For the text-containing cell, return its midpoint in (X, Y) coordinate format. 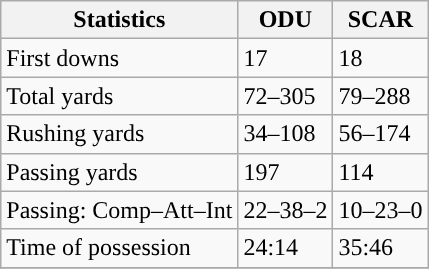
Total yards (120, 96)
Time of possession (120, 248)
First downs (120, 58)
34–108 (286, 134)
56–174 (380, 134)
72–305 (286, 96)
Passing: Comp–Att–Int (120, 210)
ODU (286, 20)
SCAR (380, 20)
197 (286, 172)
Rushing yards (120, 134)
18 (380, 58)
79–288 (380, 96)
Statistics (120, 20)
114 (380, 172)
17 (286, 58)
10–23–0 (380, 210)
22–38–2 (286, 210)
35:46 (380, 248)
24:14 (286, 248)
Passing yards (120, 172)
